Pinpoint the cell where the given text exists, returning its [X, Y] midpoint coordinate. 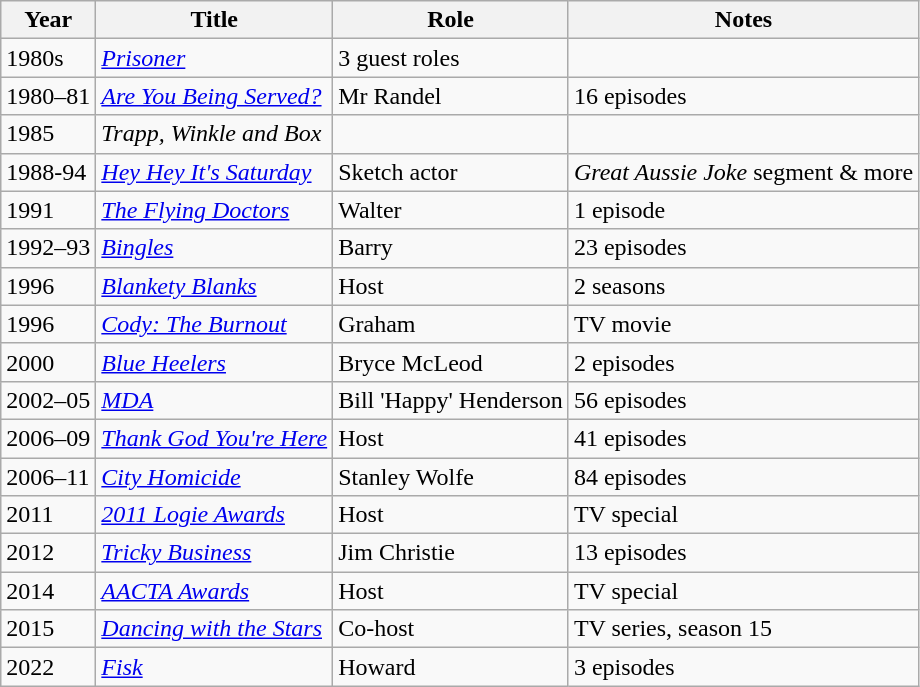
City Homicide [214, 477]
2011 Logie Awards [214, 515]
2015 [48, 629]
Stanley Wolfe [451, 477]
MDA [214, 400]
Howard [451, 667]
AACTA Awards [214, 591]
Title [214, 20]
Blue Heelers [214, 362]
Barry [451, 248]
Bingles [214, 248]
Mr Randel [451, 96]
Are You Being Served? [214, 96]
Co-host [451, 629]
2 episodes [743, 362]
Jim Christie [451, 553]
Sketch actor [451, 172]
41 episodes [743, 438]
56 episodes [743, 400]
Bryce McLeod [451, 362]
Thank God You're Here [214, 438]
1988-94 [48, 172]
1980–81 [48, 96]
The Flying Doctors [214, 210]
Cody: The Burnout [214, 324]
Fisk [214, 667]
2014 [48, 591]
2022 [48, 667]
Graham [451, 324]
1985 [48, 134]
3 episodes [743, 667]
Trapp, Winkle and Box [214, 134]
2006–09 [48, 438]
2011 [48, 515]
Notes [743, 20]
2000 [48, 362]
2 seasons [743, 286]
84 episodes [743, 477]
Prisoner [214, 58]
1991 [48, 210]
16 episodes [743, 96]
TV movie [743, 324]
2002–05 [48, 400]
3 guest roles [451, 58]
TV series, season 15 [743, 629]
Walter [451, 210]
1 episode [743, 210]
1992–93 [48, 248]
2012 [48, 553]
Blankety Blanks [214, 286]
Bill 'Happy' Henderson [451, 400]
Great Aussie Joke segment & more [743, 172]
Year [48, 20]
1980s [48, 58]
2006–11 [48, 477]
Dancing with the Stars [214, 629]
13 episodes [743, 553]
Tricky Business [214, 553]
Role [451, 20]
23 episodes [743, 248]
Hey Hey It's Saturday [214, 172]
